From the cell containing the given text, extract its center point as (X, Y) coordinate. 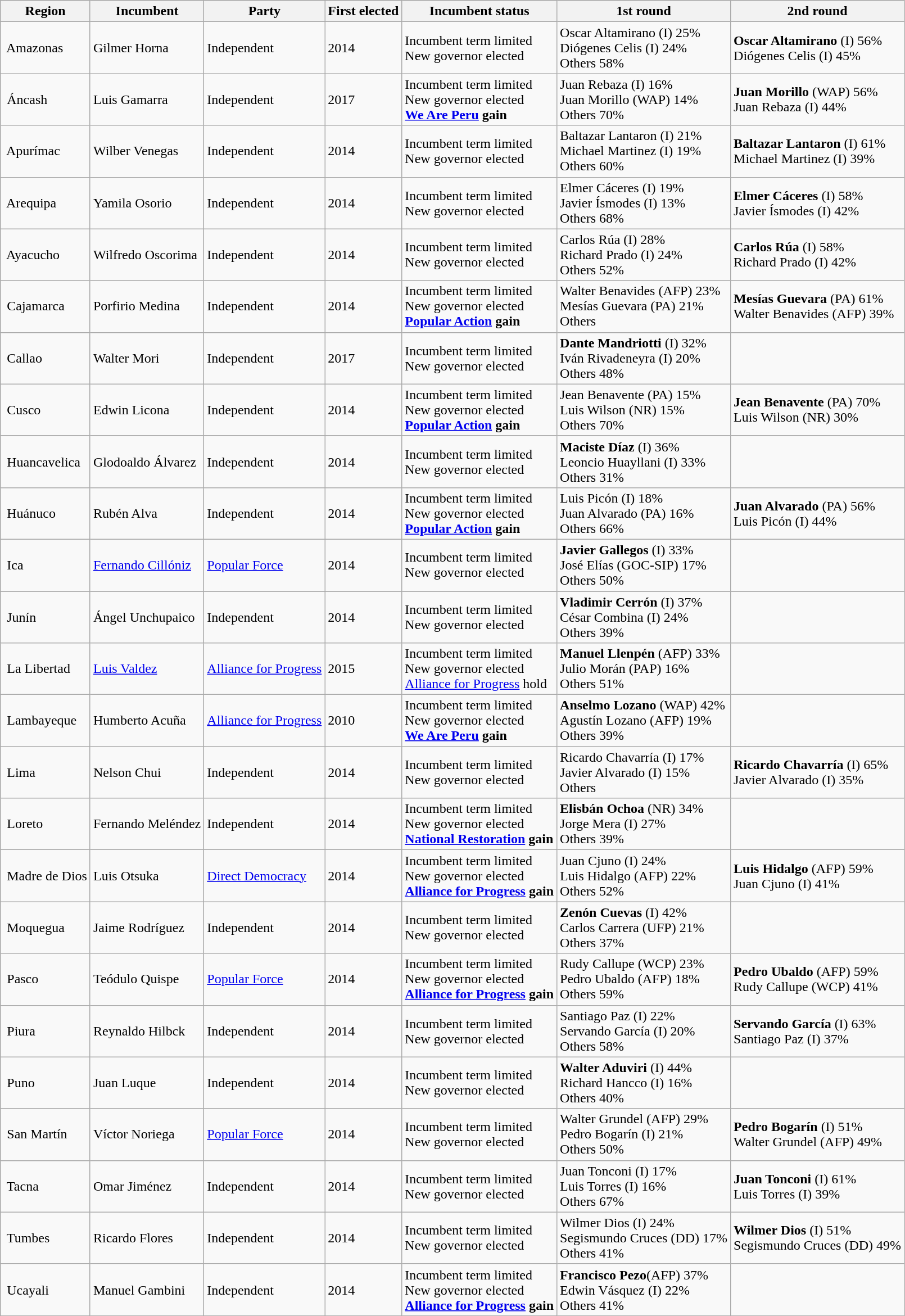
Fernando Meléndez (147, 824)
Oscar Altamirano (I) 25%Diógenes Celis (I) 24%Others 58% (644, 48)
Pasco (46, 979)
Juan Tonconi (I) 61%Luis Torres (I) 39% (817, 1186)
Incumbent term limitedNew governor electedAlliance for Progress hold (479, 669)
Walter Mori (147, 358)
Wilber Venegas (147, 151)
Ángel Unchupaico (147, 617)
Jaime Rodríguez (147, 928)
Walter Aduviri (I) 44%Richard Hancco (I) 16%Others 40% (644, 1083)
Region (46, 11)
Juan Tonconi (I) 17%Luis Torres (I) 16%Others 67% (644, 1186)
Ucayali (46, 1290)
Ricardo Chavarría (I) 17%Javier Alvarado (I) 15%Others (644, 772)
First elected (363, 11)
Carlos Rúa (I) 28%Richard Prado (I) 24%Others 52% (644, 255)
Áncash (46, 100)
Junín (46, 617)
Juan Morillo (WAP) 56%Juan Rebaza (I) 44% (817, 100)
Manuel Gambini (147, 1290)
Ayacucho (46, 255)
2015 (363, 669)
Humberto Acuña (147, 721)
Manuel Llenpén (AFP) 33%Julio Morán (PAP) 16%Others 51% (644, 669)
Cajamarca (46, 306)
Juan Luque (147, 1083)
Callao (46, 358)
Lima (46, 772)
Yamila Osorio (147, 203)
Francisco Pezo(AFP) 37%Edwin Vásquez (I) 22%Others 41% (644, 1290)
Pedro Ubaldo (AFP) 59%Rudy Callupe (WCP) 41% (817, 979)
Tacna (46, 1186)
Luis Valdez (147, 669)
Incumbent term limitedNew governor electedNational Restoration gain (479, 824)
Oscar Altamirano (I) 56%Diógenes Celis (I) 45% (817, 48)
Lambayeque (46, 721)
Madre de Dios (46, 876)
Víctor Noriega (147, 1134)
Arequipa (46, 203)
Rubén Alva (147, 513)
Elmer Cáceres (I) 58%Javier Ísmodes (I) 42% (817, 203)
Loreto (46, 824)
Anselmo Lozano (WAP) 42%Agustín Lozano (AFP) 19%Others 39% (644, 721)
Ricardo Chavarría (I) 65%Javier Alvarado (I) 35% (817, 772)
Edwin Licona (147, 410)
Zenón Cuevas (I) 42%Carlos Carrera (UFP) 21%Others 37% (644, 928)
Luis Gamarra (147, 100)
Wilmer Dios (I) 51%Segismundo Cruces (DD) 49% (817, 1238)
Fernando Cillóniz (147, 565)
San Martín (46, 1134)
Huánuco (46, 513)
Mesías Guevara (PA) 61%Walter Benavides (AFP) 39% (817, 306)
Carlos Rúa (I) 58%Richard Prado (I) 42% (817, 255)
2nd round (817, 11)
Reynaldo Hilbck (147, 1031)
Piura (46, 1031)
Rudy Callupe (WCP) 23%Pedro Ubaldo (AFP) 18%Others 59% (644, 979)
Luis Picón (I) 18%Juan Alvarado (PA) 16%Others 66% (644, 513)
Jean Benavente (PA) 15%Luis Wilson (NR) 15%Others 70% (644, 410)
Ricardo Flores (147, 1238)
Incumbent (147, 11)
Baltazar Lantaron (I) 61%Michael Martinez (I) 39% (817, 151)
Wilmer Dios (I) 24%Segismundo Cruces (DD) 17%Others 41% (644, 1238)
Servando García (I) 63%Santiago Paz (I) 37% (817, 1031)
Maciste Díaz (I) 36%Leoncio Huayllani (I) 33%Others 31% (644, 462)
Nelson Chui (147, 772)
Omar Jiménez (147, 1186)
Elmer Cáceres (I) 19%Javier Ísmodes (I) 13%Others 68% (644, 203)
Javier Gallegos (I) 33%José Elías (GOC-SIP) 17%Others 50% (644, 565)
Dante Mandriotti (I) 32%Iván Rivadeneyra (I) 20%Others 48% (644, 358)
Pedro Bogarín (I) 51%Walter Grundel (AFP) 49% (817, 1134)
Amazonas (46, 48)
Juan Alvarado (PA) 56%Luis Picón (I) 44% (817, 513)
La Libertad (46, 669)
Party (264, 11)
Luis Hidalgo (AFP) 59%Juan Cjuno (I) 41% (817, 876)
Porfirio Medina (147, 306)
Direct Democracy (264, 876)
Elisbán Ochoa (NR) 34%Jorge Mera (I) 27%Others 39% (644, 824)
Cusco (46, 410)
Teódulo Quispe (147, 979)
Walter Grundel (AFP) 29%Pedro Bogarín (I) 21%Others 50% (644, 1134)
Luis Otsuka (147, 876)
Moquegua (46, 928)
Jean Benavente (PA) 70%Luis Wilson (NR) 30% (817, 410)
1st round (644, 11)
Huancavelica (46, 462)
Wilfredo Oscorima (147, 255)
Glodoaldo Álvarez (147, 462)
Santiago Paz (I) 22%Servando García (I) 20%Others 58% (644, 1031)
Incumbent status (479, 11)
Puno (46, 1083)
Ica (46, 565)
Juan Rebaza (I) 16%Juan Morillo (WAP) 14%Others 70% (644, 100)
Apurímac (46, 151)
Baltazar Lantaron (I) 21%Michael Martinez (I) 19%Others 60% (644, 151)
Tumbes (46, 1238)
Walter Benavides (AFP) 23%Mesías Guevara (PA) 21%Others (644, 306)
Vladimir Cerrón (I) 37%César Combina (I) 24%Others 39% (644, 617)
Juan Cjuno (I) 24%Luis Hidalgo (AFP) 22%Others 52% (644, 876)
2010 (363, 721)
Gilmer Horna (147, 48)
